Pinpoint the cell where the given text exists, returning its (x, y) midpoint coordinate. 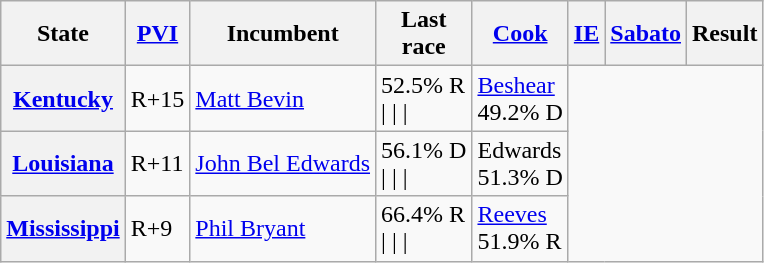
John Bel Edwards (283, 164)
Phil Bryant (283, 228)
Reeves51.9% R (520, 228)
Matt Bevin (283, 98)
Sabato (646, 34)
Lastrace (424, 34)
State (63, 34)
Kentucky (63, 98)
52.5% R| | | (424, 98)
Mississippi (63, 228)
66.4% R| | | (424, 228)
R+11 (158, 164)
R+9 (158, 228)
IE (586, 34)
Beshear49.2% D (520, 98)
56.1% D| | | (424, 164)
PVI (158, 34)
Edwards51.3% D (520, 164)
Result (725, 34)
Louisiana (63, 164)
Incumbent (283, 34)
Cook (520, 34)
R+15 (158, 98)
